Provide the (x, y) coordinate of the cell's center where the given text is located.  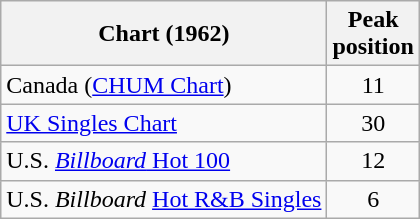
11 (373, 85)
Peakposition (373, 34)
Canada (CHUM Chart) (164, 85)
12 (373, 161)
6 (373, 199)
U.S. Billboard Hot R&B Singles (164, 199)
30 (373, 123)
UK Singles Chart (164, 123)
Chart (1962) (164, 34)
U.S. Billboard Hot 100 (164, 161)
